Scan for the cell matching the given text and deliver its (X, Y) coordinate at center. 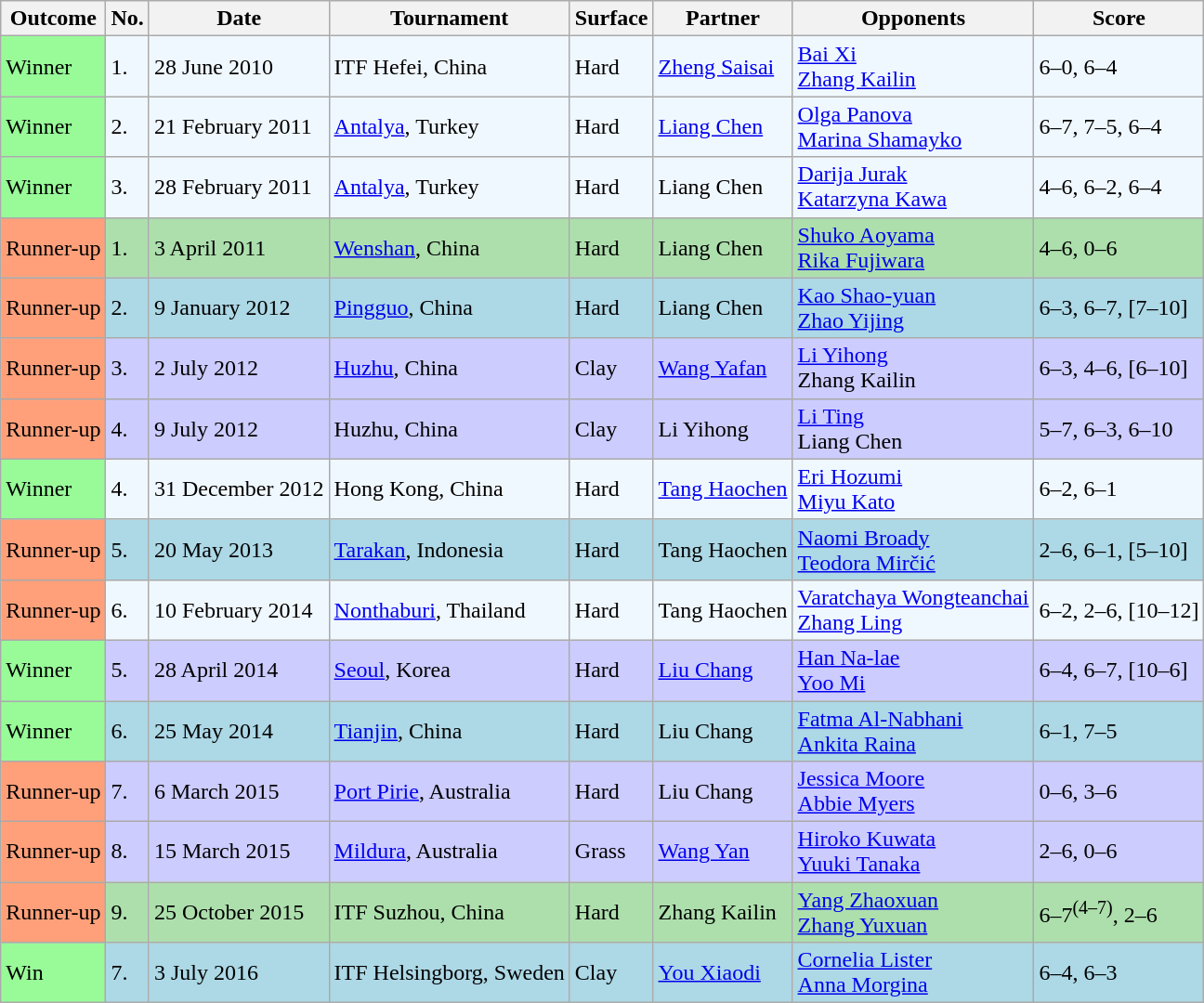
5–7, 6–3, 6–10 (1119, 429)
8. (127, 853)
6–2, 6–1 (1119, 488)
4–6, 0–6 (1119, 247)
Nonthaburi, Thailand (450, 609)
Surface (611, 19)
Wang Yafan (723, 368)
6 March 2015 (239, 791)
28 April 2014 (239, 671)
Pingguo, China (450, 308)
9. (127, 912)
4–6, 6–2, 6–4 (1119, 188)
Jessica Moore Abbie Myers (913, 791)
Hiroko Kuwata Yuuki Tanaka (913, 853)
Date (239, 19)
15 March 2015 (239, 853)
Han Na-lae Yoo Mi (913, 671)
6–3, 4–6, [6–10] (1119, 368)
Darija Jurak Katarzyna Kawa (913, 188)
3 July 2016 (239, 973)
Yang Zhaoxuan Zhang Yuxuan (913, 912)
2–6, 0–6 (1119, 853)
6–4, 6–3 (1119, 973)
Li Yihong Zhang Kailin (913, 368)
Partner (723, 19)
28 February 2011 (239, 188)
Tianjin, China (450, 730)
21 February 2011 (239, 126)
Zhang Kailin (723, 912)
31 December 2012 (239, 488)
Grass (611, 853)
2 July 2012 (239, 368)
Varatchaya Wongteanchai Zhang Ling (913, 609)
9 January 2012 (239, 308)
20 May 2013 (239, 550)
You Xiaodi (723, 973)
Bai Xi Zhang Kailin (913, 67)
2–6, 6–1, [5–10] (1119, 550)
Hong Kong, China (450, 488)
Li Yihong (723, 429)
Tarakan, Indonesia (450, 550)
Port Pirie, Australia (450, 791)
Cornelia Lister Anna Morgina (913, 973)
Eri Hozumi Miyu Kato (913, 488)
6–4, 6–7, [10–6] (1119, 671)
25 May 2014 (239, 730)
Wang Yan (723, 853)
Wenshan, China (450, 247)
6–7(4–7), 2–6 (1119, 912)
Outcome (54, 19)
6–1, 7–5 (1119, 730)
Opponents (913, 19)
Olga Panova Marina Shamayko (913, 126)
10 February 2014 (239, 609)
Tournament (450, 19)
Seoul, Korea (450, 671)
3 April 2011 (239, 247)
ITF Suzhou, China (450, 912)
0–6, 3–6 (1119, 791)
No. (127, 19)
Score (1119, 19)
6–0, 6–4 (1119, 67)
9 July 2012 (239, 429)
ITF Helsingborg, Sweden (450, 973)
6–7, 7–5, 6–4 (1119, 126)
6–3, 6–7, [7–10] (1119, 308)
6–2, 2–6, [10–12] (1119, 609)
25 October 2015 (239, 912)
Fatma Al-Nabhani Ankita Raina (913, 730)
Mildura, Australia (450, 853)
Shuko Aoyama Rika Fujiwara (913, 247)
ITF Hefei, China (450, 67)
28 June 2010 (239, 67)
Naomi Broady Teodora Mirčić (913, 550)
Li Ting Liang Chen (913, 429)
Win (54, 973)
Kao Shao-yuan Zhao Yijing (913, 308)
Zheng Saisai (723, 67)
